Provide the [x, y] coordinate of the cell's center where the given text is located.  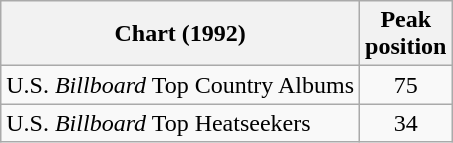
75 [406, 85]
U.S. Billboard Top Country Albums [180, 85]
Peakposition [406, 34]
34 [406, 123]
Chart (1992) [180, 34]
U.S. Billboard Top Heatseekers [180, 123]
